Capture the cell that displays the provided text and extract its (x, y) central coordinate. 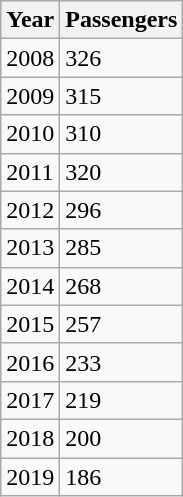
315 (122, 96)
233 (122, 362)
296 (122, 210)
2011 (30, 172)
257 (122, 324)
Passengers (122, 20)
2013 (30, 248)
320 (122, 172)
200 (122, 438)
2009 (30, 96)
326 (122, 58)
Year (30, 20)
2019 (30, 477)
2012 (30, 210)
2008 (30, 58)
268 (122, 286)
2014 (30, 286)
219 (122, 400)
285 (122, 248)
2018 (30, 438)
2017 (30, 400)
2016 (30, 362)
310 (122, 134)
2015 (30, 324)
186 (122, 477)
2010 (30, 134)
